Return the (X, Y) coordinate for the center point of the cell that contains the specified text.  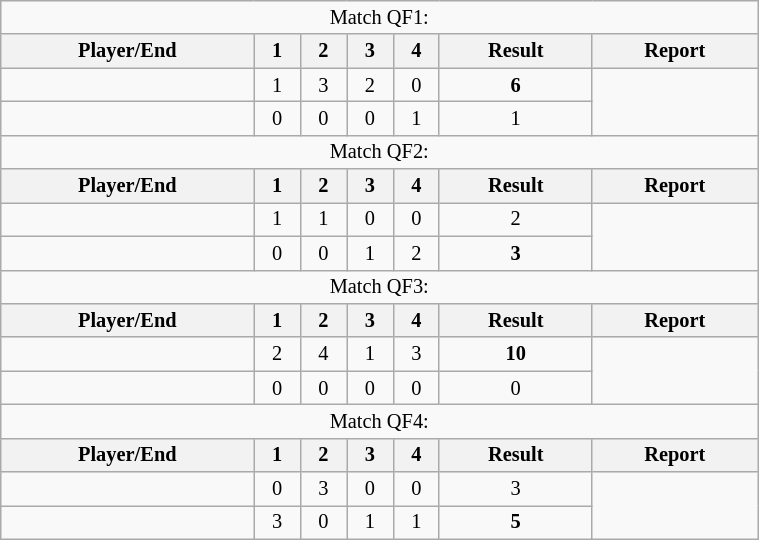
6 (515, 85)
Match QF3: (380, 287)
5 (515, 522)
10 (515, 354)
Match QF1: (380, 17)
Match QF2: (380, 152)
Match QF4: (380, 421)
